Capture the cell that displays the provided text and extract its [X, Y] central coordinate. 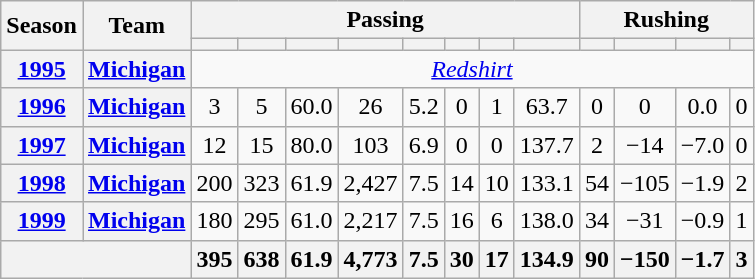
1996 [42, 107]
Redshirt [472, 69]
14 [462, 183]
61.0 [312, 221]
5 [262, 107]
103 [370, 145]
10 [496, 183]
1997 [42, 145]
30 [462, 259]
323 [262, 183]
17 [496, 259]
138.0 [546, 221]
6 [496, 221]
133.1 [546, 183]
395 [214, 259]
−14 [644, 145]
−0.9 [702, 221]
63.7 [546, 107]
Passing [385, 20]
5.2 [424, 107]
Season [42, 26]
16 [462, 221]
26 [370, 107]
638 [262, 259]
6.9 [424, 145]
−105 [644, 183]
60.0 [312, 107]
1998 [42, 183]
4,773 [370, 259]
Team [136, 26]
15 [262, 145]
90 [596, 259]
134.9 [546, 259]
180 [214, 221]
80.0 [312, 145]
−1.9 [702, 183]
−7.0 [702, 145]
−31 [644, 221]
200 [214, 183]
−1.7 [702, 259]
2,217 [370, 221]
12 [214, 145]
2,427 [370, 183]
1999 [42, 221]
Rushing [666, 20]
1995 [42, 69]
34 [596, 221]
295 [262, 221]
0.0 [702, 107]
137.7 [546, 145]
54 [596, 183]
−150 [644, 259]
